Scan for the cell matching the given text and deliver its [X, Y] coordinate at center. 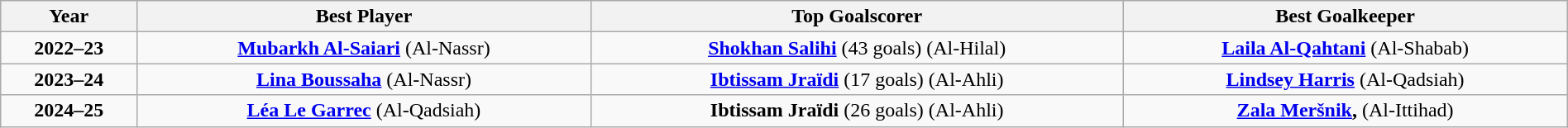
Top Goalscorer [857, 17]
Zala Meršnik, (Al-Ittihad) [1345, 111]
2022–23 [69, 48]
Léa Le Garrec (Al-Qadsiah) [364, 111]
Best Goalkeeper [1345, 17]
Year [69, 17]
Shokhan Salihi (43 goals) (Al-Hilal) [857, 48]
Lindsey Harris (Al-Qadsiah) [1345, 79]
Lina Boussaha (Al-Nassr) [364, 79]
Laila Al-Qahtani (Al-Shabab) [1345, 48]
Ibtissam Jraïdi (26 goals) (Al-Ahli) [857, 111]
Mubarkh Al-Saiari (Al-Nassr) [364, 48]
Ibtissam Jraïdi (17 goals) (Al-Ahli) [857, 79]
Best Player [364, 17]
2023–24 [69, 79]
2024–25 [69, 111]
